Provide the [x, y] coordinate of the cell's center where the given text is located.  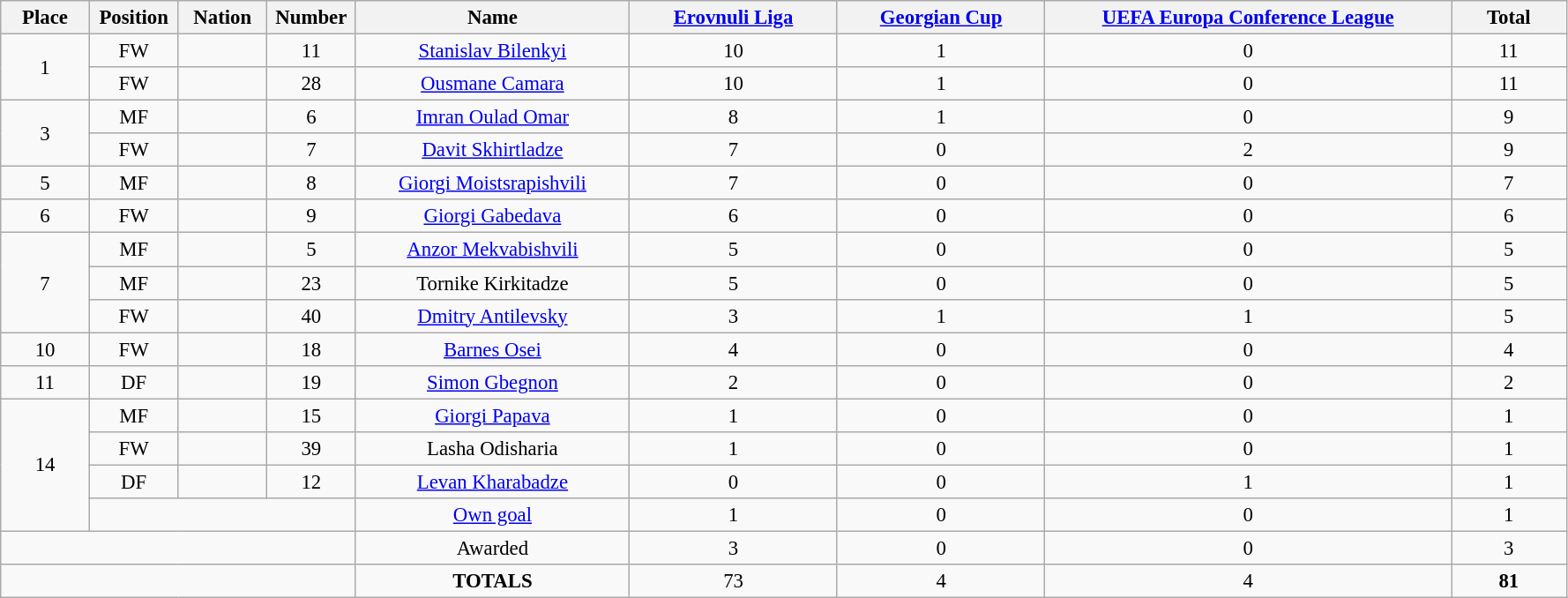
Dmitry Antilevsky [492, 316]
Position [134, 18]
18 [312, 349]
28 [312, 84]
14 [46, 465]
39 [312, 449]
Lasha Odisharia [492, 449]
Stanislav Bilenkyi [492, 51]
Giorgi Gabedava [492, 216]
73 [734, 581]
12 [312, 482]
Erovnuli Liga [734, 18]
Georgian Cup [941, 18]
Name [492, 18]
15 [312, 415]
Giorgi Moistsrapishvili [492, 183]
Nation [222, 18]
Own goal [492, 515]
Levan Kharabadze [492, 482]
81 [1510, 581]
Imran Oulad Omar [492, 117]
Tornike Kirkitadze [492, 283]
Place [46, 18]
Total [1510, 18]
Number [312, 18]
40 [312, 316]
Ousmane Camara [492, 84]
Davit Skhirtladze [492, 150]
Giorgi Papava [492, 415]
19 [312, 382]
Simon Gbegnon [492, 382]
TOTALS [492, 581]
23 [312, 283]
UEFA Europa Conference League [1249, 18]
Awarded [492, 548]
Barnes Osei [492, 349]
Anzor Mekvabishvili [492, 250]
